Identify which cell holds the provided text, then report its (X, Y) central coordinate. 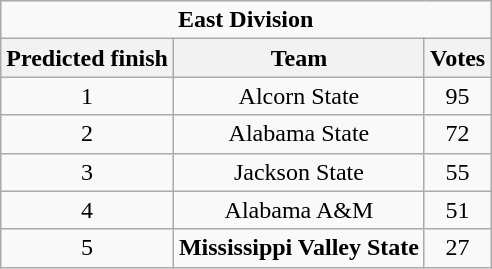
Alabama State (298, 134)
51 (457, 210)
Votes (457, 58)
3 (88, 172)
2 (88, 134)
East Division (246, 20)
Predicted finish (88, 58)
Mississippi Valley State (298, 248)
72 (457, 134)
Team (298, 58)
1 (88, 96)
Alabama A&M (298, 210)
95 (457, 96)
5 (88, 248)
Jackson State (298, 172)
55 (457, 172)
Alcorn State (298, 96)
4 (88, 210)
27 (457, 248)
